Scan for the cell matching the given text and deliver its (x, y) coordinate at center. 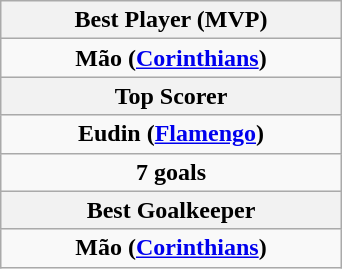
Top Scorer (171, 96)
Best Player (MVP) (171, 20)
7 goals (171, 172)
Best Goalkeeper (171, 210)
Eudin (Flamengo) (171, 134)
